Return (X, Y) of the center of cell containing provided text 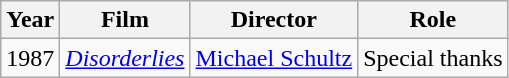
Michael Schultz (274, 58)
Film (125, 20)
Year (30, 20)
Special thanks (433, 58)
Director (274, 20)
1987 (30, 58)
Disorderlies (125, 58)
Role (433, 20)
